Capture the cell that displays the provided text and extract its (X, Y) central coordinate. 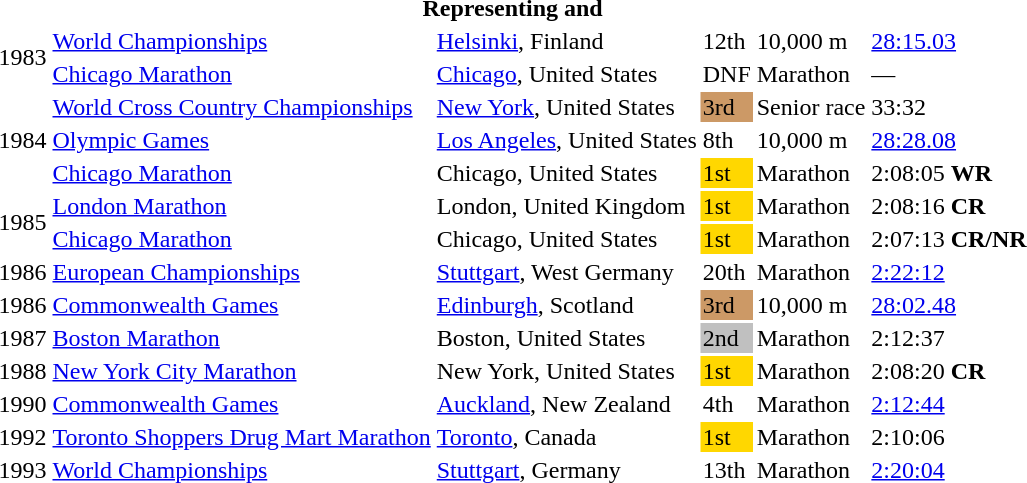
London Marathon (242, 206)
Los Angeles, United States (566, 140)
4th (726, 404)
Auckland, New Zealand (566, 404)
New York City Marathon (242, 371)
European Championships (242, 272)
8th (726, 140)
Toronto Shoppers Drug Mart Marathon (242, 437)
Boston, United States (566, 338)
London, United Kingdom (566, 206)
Senior race (811, 107)
Stuttgart, West Germany (566, 272)
Toronto, Canada (566, 437)
12th (726, 41)
DNF (726, 74)
World Championships (242, 41)
Boston Marathon (242, 338)
World Cross Country Championships (242, 107)
Edinburgh, Scotland (566, 305)
20th (726, 272)
Helsinki, Finland (566, 41)
2nd (726, 338)
Olympic Games (242, 140)
